Scan for the cell matching the given text and deliver its (x, y) coordinate at center. 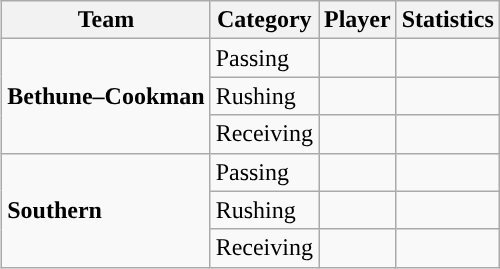
Southern (106, 210)
Player (357, 20)
Bethune–Cookman (106, 96)
Category (264, 20)
Statistics (448, 20)
Team (106, 20)
